From the cell containing the given text, extract its center point as [X, Y] coordinate. 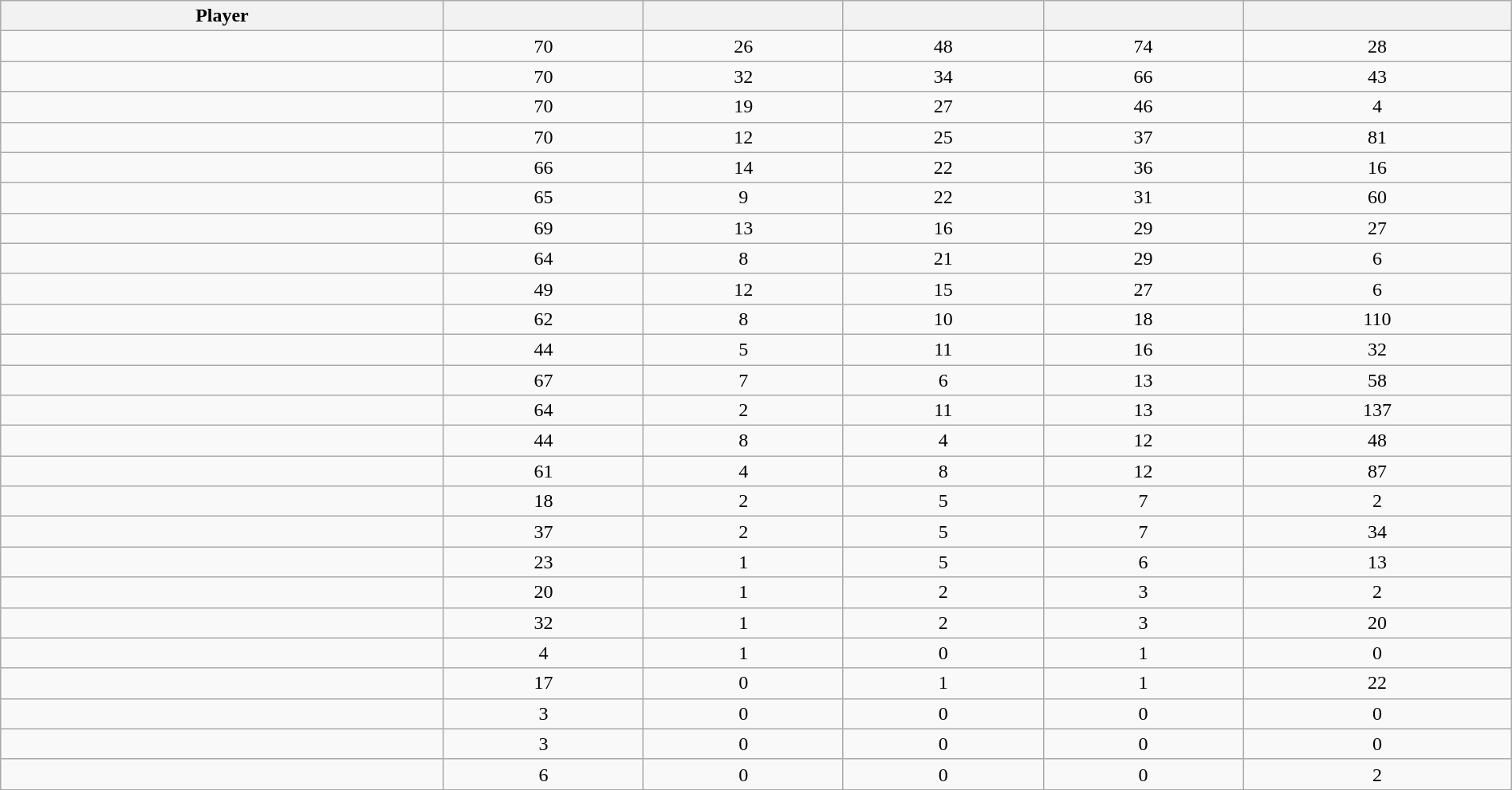
65 [544, 198]
87 [1378, 471]
31 [1144, 198]
9 [743, 198]
60 [1378, 198]
23 [544, 562]
74 [1144, 46]
46 [1144, 107]
21 [943, 258]
67 [544, 380]
49 [544, 289]
36 [1144, 167]
14 [743, 167]
15 [943, 289]
25 [943, 137]
10 [943, 319]
17 [544, 683]
19 [743, 107]
28 [1378, 46]
26 [743, 46]
43 [1378, 77]
61 [544, 471]
Player [222, 16]
81 [1378, 137]
62 [544, 319]
58 [1378, 380]
69 [544, 228]
110 [1378, 319]
137 [1378, 411]
